Find where the given text appears and provide that cell's center as [x, y] coordinate. 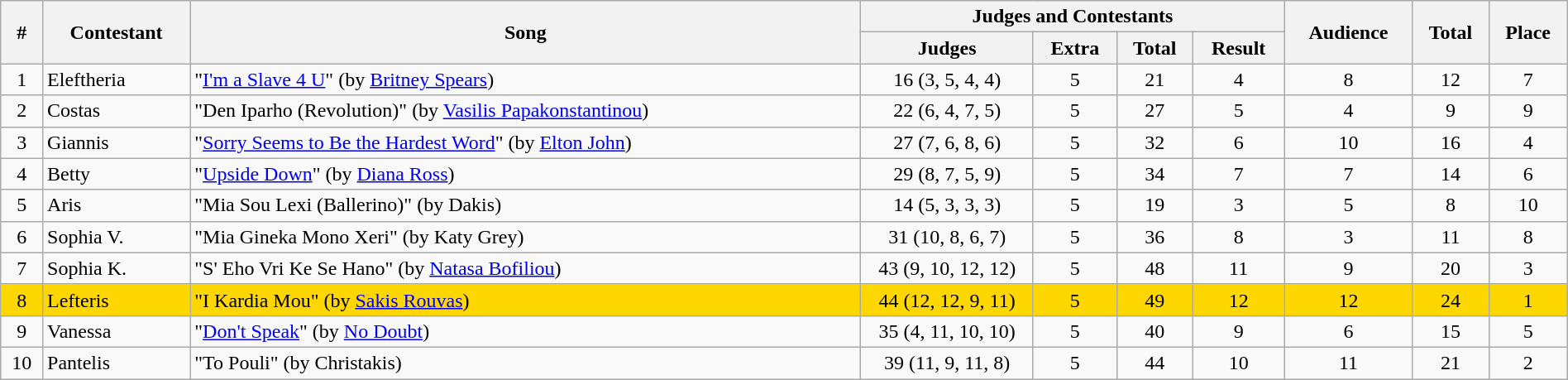
"I Kardia Mou" (by Sakis Rouvas) [526, 300]
29 (8, 7, 5, 9) [947, 174]
Betty [117, 174]
Pantelis [117, 363]
Eleftheria [117, 79]
Sophia K. [117, 268]
"Sorry Seems to Be the Hardest Word" (by Elton John) [526, 142]
16 [1451, 142]
20 [1451, 268]
40 [1154, 331]
34 [1154, 174]
Lefteris [117, 300]
Vanessa [117, 331]
27 [1154, 111]
"Upside Down" (by Diana Ross) [526, 174]
# [22, 32]
16 (3, 5, 4, 4) [947, 79]
Result [1239, 48]
32 [1154, 142]
"Mia Gineka Mono Xeri" (by Katy Grey) [526, 237]
44 (12, 12, 9, 11) [947, 300]
19 [1154, 205]
Judges and Contestants [1073, 17]
48 [1154, 268]
"Mia Sou Lexi (Ballerino)" (by Dakis) [526, 205]
Place [1528, 32]
Song [526, 32]
36 [1154, 237]
39 (11, 9, 11, 8) [947, 363]
14 (5, 3, 3, 3) [947, 205]
15 [1451, 331]
"Den Iparho (Revolution)" (by Vasilis Papakonstantinou) [526, 111]
"Don't Speak" (by No Doubt) [526, 331]
"S' Eho Vri Ke Se Hano" (by Natasa Bofiliou) [526, 268]
Contestant [117, 32]
49 [1154, 300]
43 (9, 10, 12, 12) [947, 268]
Sophia V. [117, 237]
35 (4, 11, 10, 10) [947, 331]
"I'm a Slave 4 U" (by Britney Spears) [526, 79]
22 (6, 4, 7, 5) [947, 111]
Judges [947, 48]
"To Pouli" (by Christakis) [526, 363]
27 (7, 6, 8, 6) [947, 142]
Giannis [117, 142]
14 [1451, 174]
Aris [117, 205]
44 [1154, 363]
Extra [1075, 48]
Costas [117, 111]
Audience [1348, 32]
24 [1451, 300]
31 (10, 8, 6, 7) [947, 237]
